Output the [x, y] coordinate of the center of the cell containing the given text.  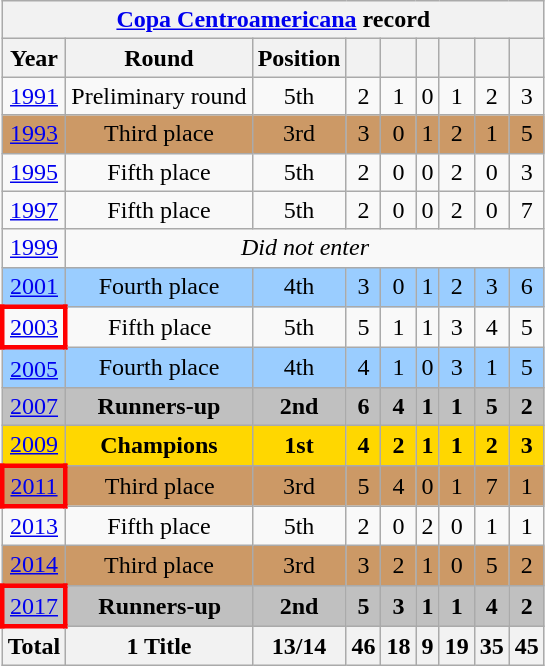
Total [34, 646]
2001 [34, 287]
45 [526, 646]
2005 [34, 368]
Did not enter [305, 248]
2003 [34, 328]
13/14 [299, 646]
1 Title [159, 646]
Position [299, 58]
2011 [34, 486]
Year [34, 58]
46 [364, 646]
Champions [159, 445]
2017 [34, 606]
Preliminary round [159, 96]
1997 [34, 210]
2014 [34, 566]
18 [398, 646]
35 [492, 646]
19 [456, 646]
2007 [34, 406]
1999 [34, 248]
Round [159, 58]
Copa Centroamericana record [273, 20]
1st [299, 445]
9 [428, 646]
2013 [34, 526]
1995 [34, 172]
1993 [34, 134]
2009 [34, 445]
1991 [34, 96]
